Scan for the cell matching the given text and deliver its (x, y) coordinate at center. 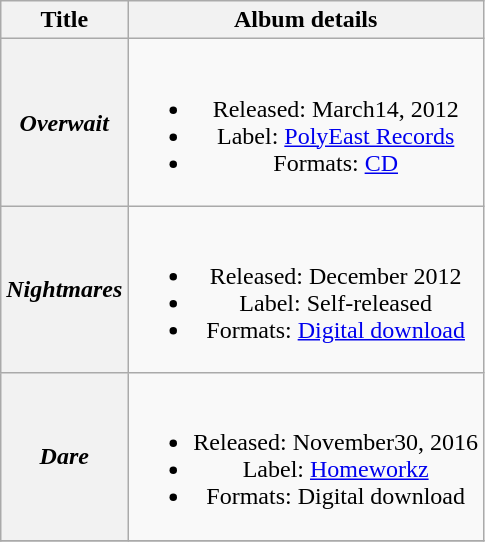
Title (64, 20)
Released: November30, 2016Label: HomeworkzFormats: Digital download (306, 456)
Dare (64, 456)
Overwait (64, 122)
Album details (306, 20)
Released: December 2012Label: Self-releasedFormats: Digital download (306, 290)
Nightmares (64, 290)
Released: March14, 2012Label: PolyEast RecordsFormats: CD (306, 122)
